From the cell containing the given text, extract its center point as (x, y) coordinate. 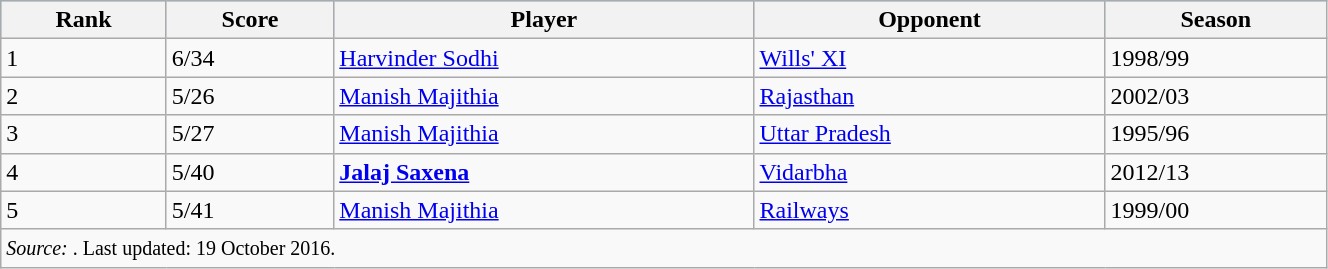
Jalaj Saxena (544, 172)
2 (84, 96)
5 (84, 210)
Wills' XI (930, 58)
5/27 (250, 134)
5/26 (250, 96)
Uttar Pradesh (930, 134)
Rank (84, 20)
4 (84, 172)
6/34 (250, 58)
1995/96 (1216, 134)
Score (250, 20)
2012/13 (1216, 172)
Opponent (930, 20)
2002/03 (1216, 96)
Vidarbha (930, 172)
5/40 (250, 172)
Player (544, 20)
3 (84, 134)
Harvinder Sodhi (544, 58)
Railways (930, 210)
1998/99 (1216, 58)
Rajasthan (930, 96)
1999/00 (1216, 210)
5/41 (250, 210)
Season (1216, 20)
Source: . Last updated: 19 October 2016. (664, 248)
1 (84, 58)
